Provide the (X, Y) coordinate of the cell's center where the given text is located.  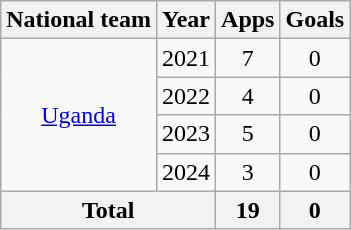
4 (248, 96)
3 (248, 172)
2023 (186, 134)
2022 (186, 96)
Year (186, 20)
5 (248, 134)
2021 (186, 58)
19 (248, 210)
7 (248, 58)
Uganda (79, 115)
National team (79, 20)
Apps (248, 20)
2024 (186, 172)
Goals (315, 20)
Total (108, 210)
